Capture the cell that displays the provided text and extract its [X, Y] central coordinate. 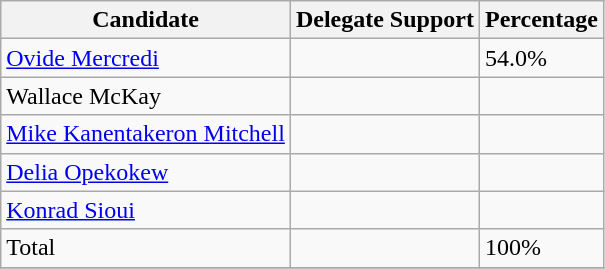
Candidate [146, 20]
Wallace McKay [146, 96]
Total [146, 248]
Percentage [541, 20]
Ovide Mercredi [146, 58]
100% [541, 248]
Mike Kanentakeron Mitchell [146, 134]
Konrad Sioui [146, 210]
54.0% [541, 58]
Delia Opekokew [146, 172]
Delegate Support [384, 20]
